Determine the (x, y) coordinate at the center of the cell enclosing the given text.  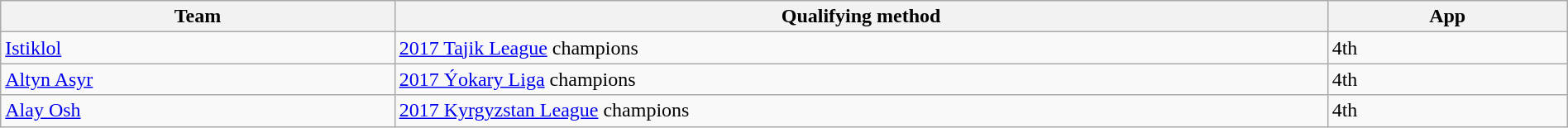
Istiklol (198, 48)
Qualifying method (861, 17)
Altyn Asyr (198, 79)
2017 Ýokary Liga champions (861, 79)
Alay Osh (198, 111)
2017 Kyrgyzstan League champions (861, 111)
Team (198, 17)
2017 Tajik League champions (861, 48)
App (1447, 17)
